For the text-containing cell, return its midpoint in [X, Y] coordinate format. 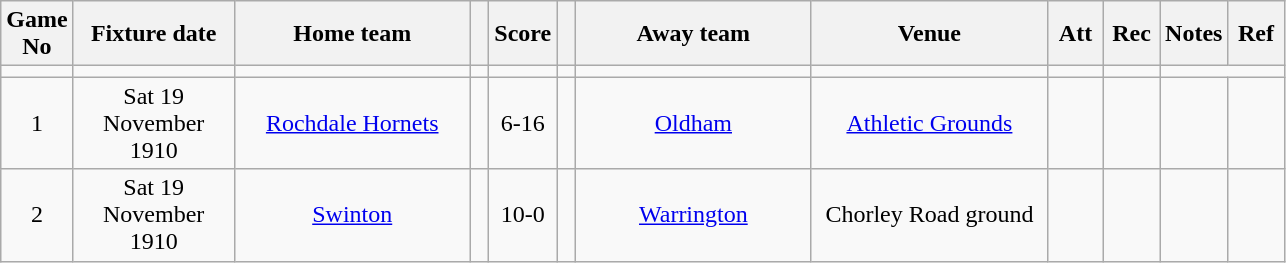
10-0 [523, 215]
Warrington [693, 215]
Athletic Grounds [929, 123]
Fixture date [154, 34]
Rec [1132, 34]
Home team [352, 34]
Rochdale Hornets [352, 123]
1 [37, 123]
Att [1075, 34]
Chorley Road ground [929, 215]
Oldham [693, 123]
6-16 [523, 123]
2 [37, 215]
Venue [929, 34]
Game No [37, 34]
Away team [693, 34]
Notes [1194, 34]
Ref [1256, 34]
Swinton [352, 215]
Score [523, 34]
